From the cell containing the given text, extract its center point as [X, Y] coordinate. 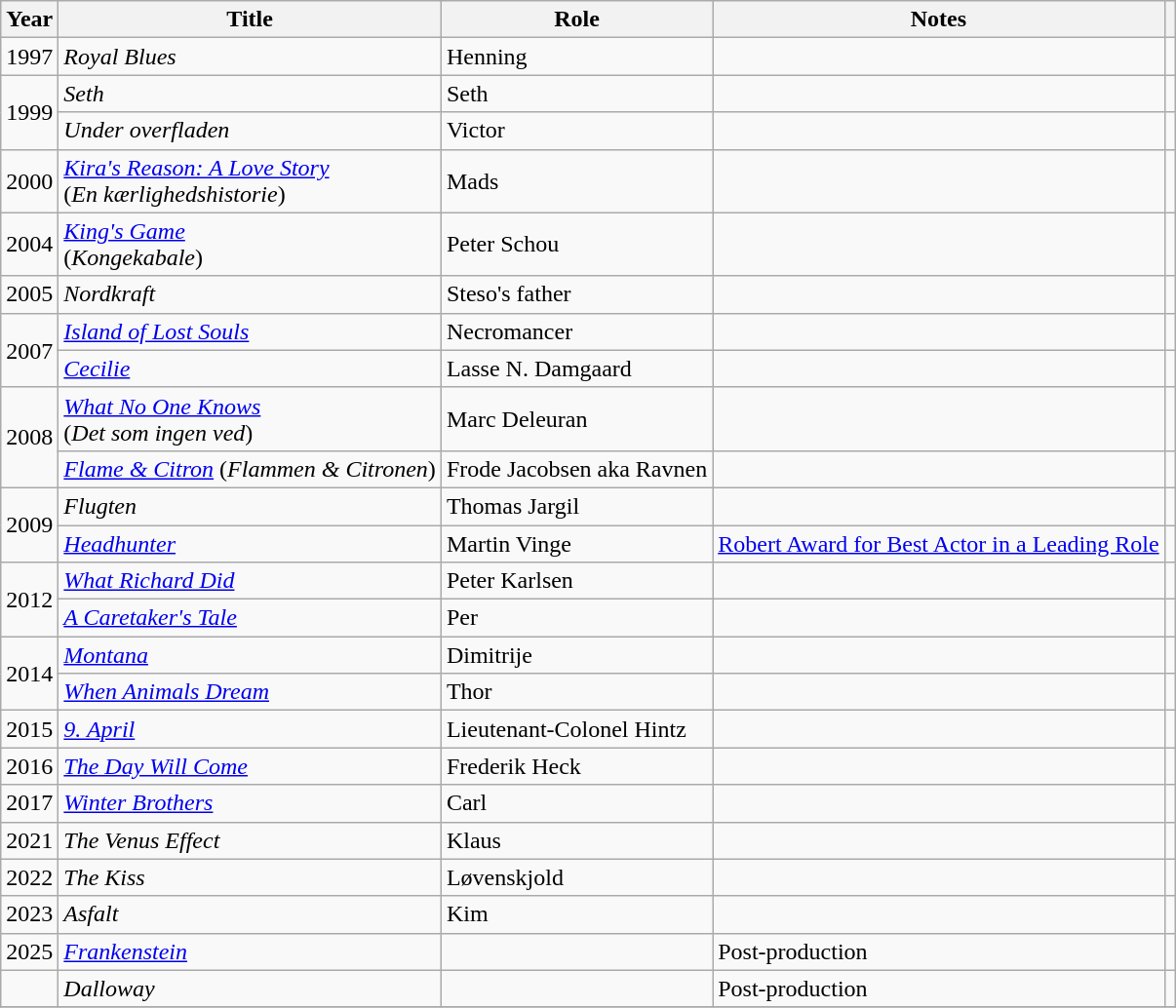
2000 [29, 181]
1999 [29, 112]
Peter Karlsen [576, 581]
When Animals Dream [250, 692]
Lasse N. Damgaard [576, 368]
Island of Lost Souls [250, 331]
2022 [29, 877]
The Venus Effect [250, 840]
2004 [29, 244]
2021 [29, 840]
9. April [250, 729]
Martin Vinge [576, 543]
2009 [29, 524]
Asfalt [250, 914]
2023 [29, 914]
Headhunter [250, 543]
The Day Will Come [250, 766]
Kira's Reason: A Love Story(En kærlighedshistorie) [250, 181]
Flame & Citron (Flammen & Citronen) [250, 469]
Dalloway [250, 989]
Marc Deleuran [576, 419]
Cecilie [250, 368]
Henning [576, 57]
Victor [576, 131]
Montana [250, 655]
Steso's father [576, 294]
2005 [29, 294]
What Richard Did [250, 581]
Kim [576, 914]
Thomas Jargil [576, 506]
Mads [576, 181]
Løvenskjold [576, 877]
2017 [29, 803]
Royal Blues [250, 57]
Role [576, 19]
Frederik Heck [576, 766]
Under overfladen [250, 131]
Robert Award for Best Actor in a Leading Role [938, 543]
2007 [29, 350]
Notes [938, 19]
2015 [29, 729]
Per [576, 618]
2008 [29, 437]
2016 [29, 766]
Frode Jacobsen aka Ravnen [576, 469]
Thor [576, 692]
2014 [29, 674]
Year [29, 19]
The Kiss [250, 877]
Klaus [576, 840]
2012 [29, 600]
Title [250, 19]
Frankenstein [250, 951]
What No One Knows(Det som ingen ved) [250, 419]
A Caretaker's Tale [250, 618]
Nordkraft [250, 294]
Dimitrije [576, 655]
Carl [576, 803]
Winter Brothers [250, 803]
Necromancer [576, 331]
2025 [29, 951]
Peter Schou [576, 244]
1997 [29, 57]
Flugten [250, 506]
King's Game(Kongekabale) [250, 244]
Lieutenant-Colonel Hintz [576, 729]
